Scan for the cell matching the given text and deliver its [X, Y] coordinate at center. 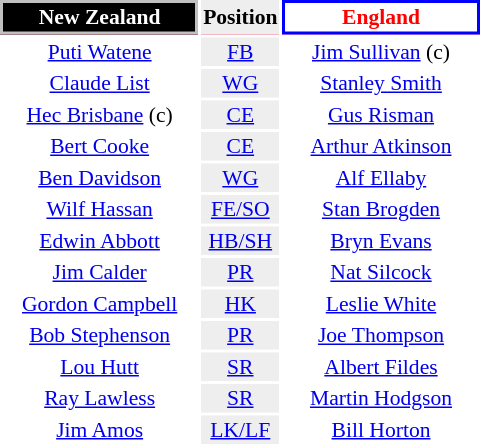
Bryn Evans [381, 240]
Position [240, 17]
Alf Ellaby [381, 178]
Lou Hutt [100, 366]
Gus Risman [381, 114]
Bert Cooke [100, 146]
Stanley Smith [381, 83]
Jim Calder [100, 272]
Ray Lawless [100, 398]
Hec Brisbane (c) [100, 114]
Claude List [100, 83]
FB [240, 52]
Puti Watene [100, 52]
Wilf Hassan [100, 209]
New Zealand [100, 17]
LK/LF [240, 430]
Jim Amos [100, 430]
Arthur Atkinson [381, 146]
Albert Fildes [381, 366]
Stan Brogden [381, 209]
Bill Horton [381, 430]
Gordon Campbell [100, 304]
Ben Davidson [100, 178]
Joe Thompson [381, 335]
HB/SH [240, 240]
FE/SO [240, 209]
Jim Sullivan (c) [381, 52]
Nat Silcock [381, 272]
HK [240, 304]
England [381, 17]
Martin Hodgson [381, 398]
Bob Stephenson [100, 335]
Leslie White [381, 304]
Edwin Abbott [100, 240]
